Find where the given text appears and provide that cell's center as [X, Y] coordinate. 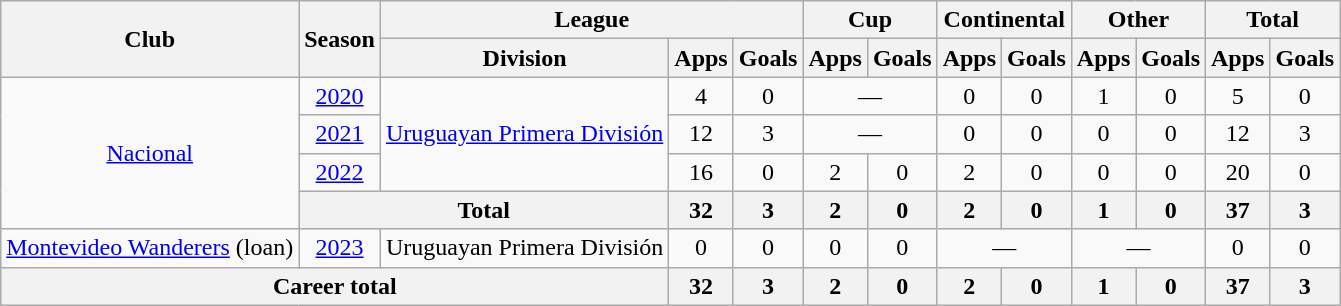
2023 [340, 248]
Montevideo Wanderers (loan) [150, 248]
5 [1238, 96]
Nacional [150, 153]
Club [150, 39]
2022 [340, 172]
Career total [335, 286]
Cup [870, 20]
20 [1238, 172]
Season [340, 39]
Other [1138, 20]
League [592, 20]
2021 [340, 134]
2020 [340, 96]
4 [701, 96]
Division [524, 58]
Continental [1004, 20]
16 [701, 172]
